Capture the cell that displays the provided text and extract its (x, y) central coordinate. 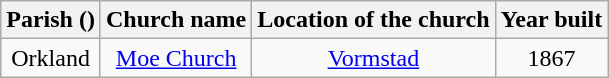
Moe Church (176, 58)
Parish () (51, 20)
1867 (552, 58)
Year built (552, 20)
Location of the church (374, 20)
Church name (176, 20)
Vormstad (374, 58)
Orkland (51, 58)
